Return the [X, Y] coordinate for the center point of the cell that contains the specified text.  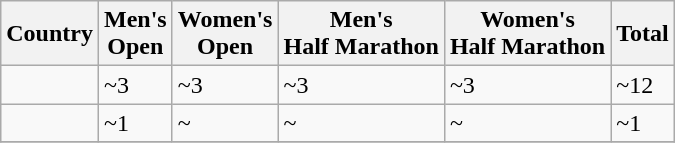
Men'sHalf Marathon [361, 34]
Women'sHalf Marathon [527, 34]
Country [50, 34]
Women'sOpen [225, 34]
Total [643, 34]
Men'sOpen [135, 34]
~12 [643, 85]
